Provide the [X, Y] coordinate of the cell's center where the given text is located.  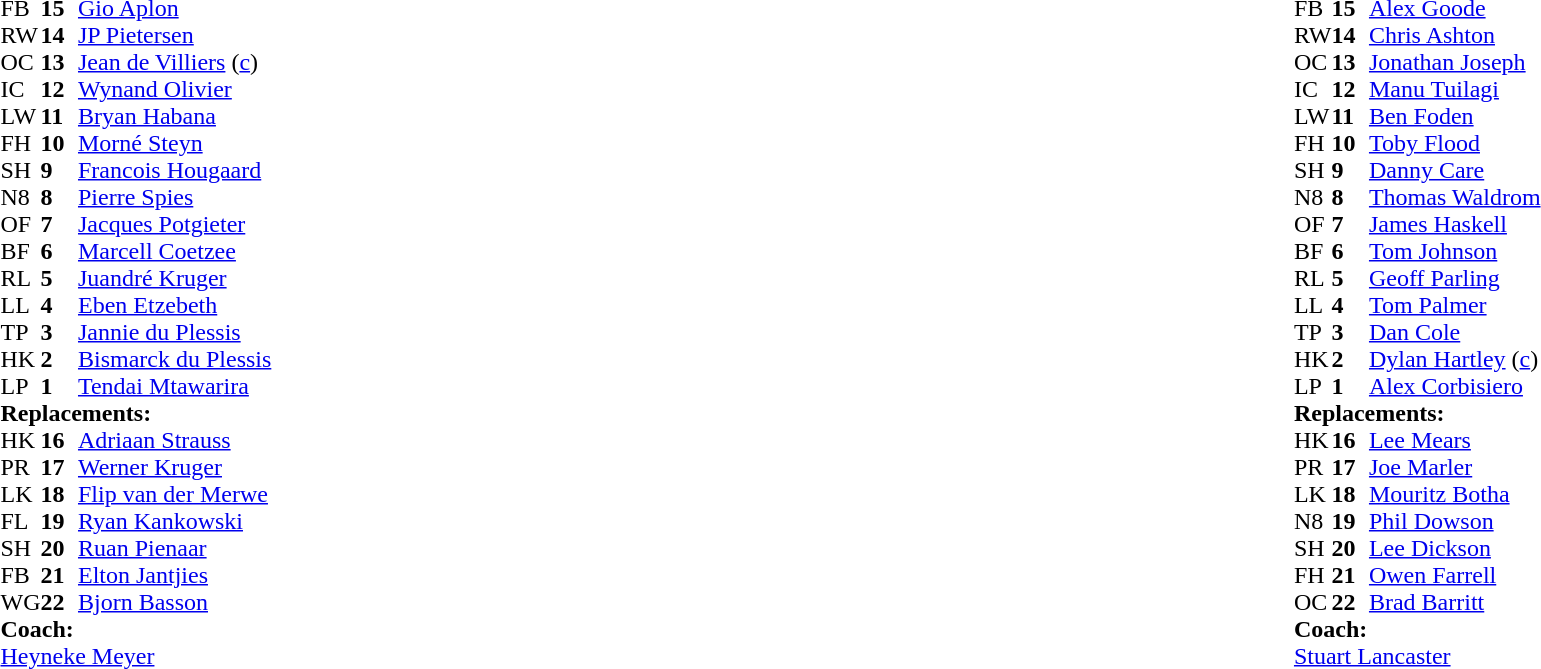
Tendai Mtawarira [174, 386]
Stuart Lancaster [1418, 656]
Bryan Habana [174, 116]
Toby Flood [1455, 144]
Jannie du Plessis [174, 332]
Danny Care [1455, 170]
Bjorn Basson [174, 602]
Heyneke Meyer [136, 656]
Eben Etzebeth [174, 306]
Bismarck du Plessis [174, 360]
James Haskell [1455, 224]
Mouritz Botha [1455, 494]
Jean de Villiers (c) [174, 62]
Ryan Kankowski [174, 522]
FB [20, 576]
Morné Steyn [174, 144]
Dylan Hartley (c) [1455, 360]
Alex Corbisiero [1455, 386]
Adriaan Strauss [174, 440]
Tom Palmer [1455, 306]
Lee Mears [1455, 440]
JP Pietersen [174, 36]
Chris Ashton [1455, 36]
Owen Farrell [1455, 576]
Thomas Waldrom [1455, 198]
Manu Tuilagi [1455, 90]
Brad Barritt [1455, 602]
Francois Hougaard [174, 170]
Lee Dickson [1455, 548]
Phil Dowson [1455, 522]
Dan Cole [1455, 332]
Pierre Spies [174, 198]
Marcell Coetzee [174, 252]
Joe Marler [1455, 468]
Elton Jantjies [174, 576]
WG [20, 602]
Wynand Olivier [174, 90]
Jonathan Joseph [1455, 62]
Jacques Potgieter [174, 224]
Werner Kruger [174, 468]
Juandré Kruger [174, 278]
Flip van der Merwe [174, 494]
Ben Foden [1455, 116]
Geoff Parling [1455, 278]
FL [20, 522]
Tom Johnson [1455, 252]
Ruan Pienaar [174, 548]
